Return [X, Y] of the center of cell containing provided text 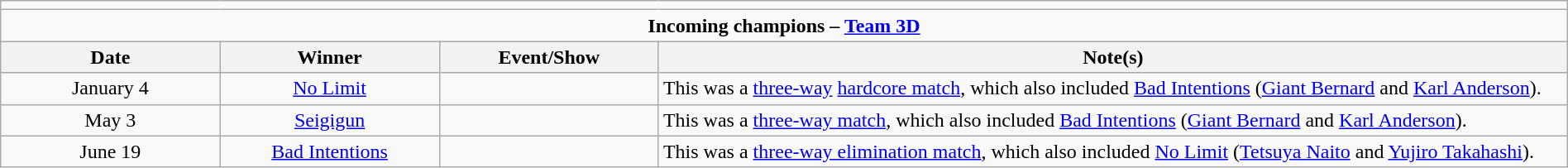
Note(s) [1113, 57]
No Limit [329, 89]
Seigigun [329, 120]
This was a three-way hardcore match, which also included Bad Intentions (Giant Bernard and Karl Anderson). [1113, 89]
This was a three-way elimination match, which also included No Limit (Tetsuya Naito and Yujiro Takahashi). [1113, 151]
Date [111, 57]
May 3 [111, 120]
This was a three-way match, which also included Bad Intentions (Giant Bernard and Karl Anderson). [1113, 120]
Winner [329, 57]
Bad Intentions [329, 151]
June 19 [111, 151]
January 4 [111, 89]
Incoming champions – Team 3D [784, 26]
Event/Show [549, 57]
